For the text-containing cell, return its midpoint in (X, Y) coordinate format. 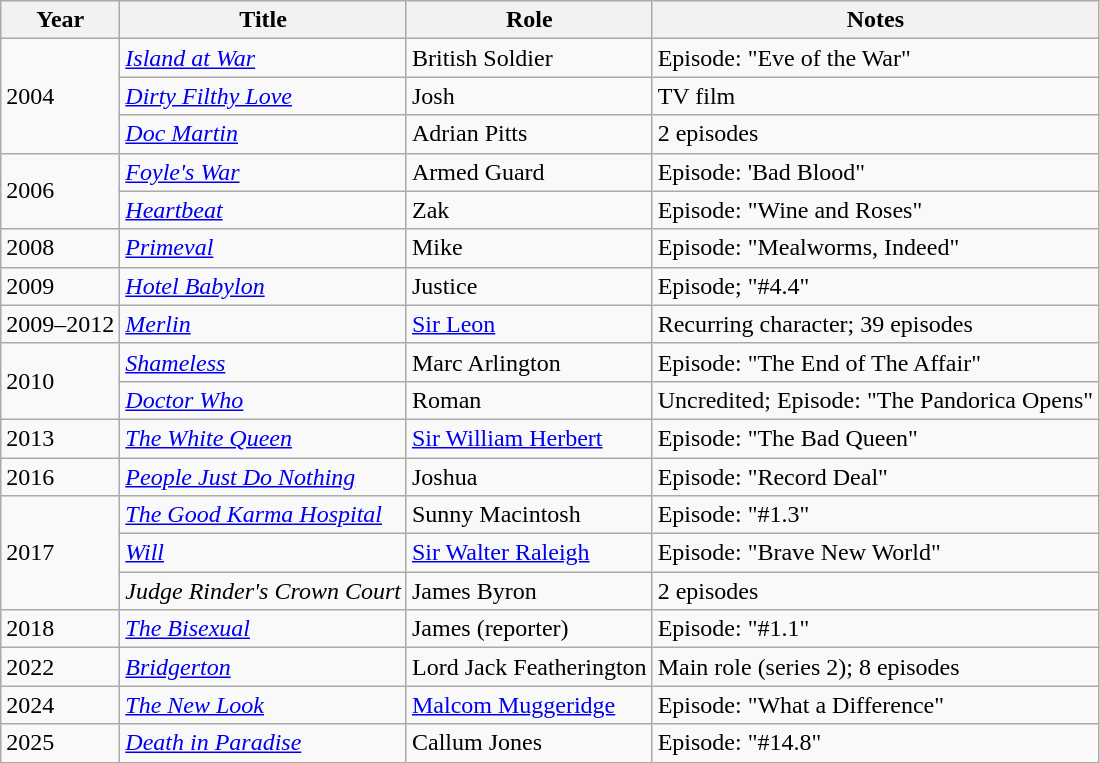
Role (529, 20)
Shameless (264, 362)
Doc Martin (264, 134)
Joshua (529, 477)
2024 (60, 705)
Heartbeat (264, 210)
James (reporter) (529, 629)
Doctor Who (264, 400)
Episode: "Eve of the War" (876, 58)
2013 (60, 438)
Adrian Pitts (529, 134)
The Bisexual (264, 629)
2022 (60, 667)
Episode: "The End of The Affair" (876, 362)
Merlin (264, 324)
Mike (529, 248)
Notes (876, 20)
Lord Jack Featherington (529, 667)
2017 (60, 553)
James Byron (529, 591)
Sunny Macintosh (529, 515)
Dirty Filthy Love (264, 96)
Foyle's War (264, 172)
Island at War (264, 58)
Justice (529, 286)
Episode: "#14.8" (876, 743)
Episode: "Wine and Roses" (876, 210)
Will (264, 553)
Episode: "The Bad Queen" (876, 438)
2025 (60, 743)
2008 (60, 248)
Episode: "What a Difference" (876, 705)
Uncredited; Episode: "The Pandorica Opens" (876, 400)
Episode: "Brave New World" (876, 553)
2004 (60, 96)
The New Look (264, 705)
Sir Walter Raleigh (529, 553)
Sir Leon (529, 324)
Malcom Muggeridge (529, 705)
TV film (876, 96)
Main role (series 2); 8 episodes (876, 667)
Primeval (264, 248)
British Soldier (529, 58)
2018 (60, 629)
Bridgerton (264, 667)
Josh (529, 96)
Episode: "Record Deal" (876, 477)
Judge Rinder's Crown Court (264, 591)
Title (264, 20)
2016 (60, 477)
People Just Do Nothing (264, 477)
Marc Arlington (529, 362)
2006 (60, 191)
Episode: "Mealworms, Indeed" (876, 248)
Episode; "#4.4" (876, 286)
Armed Guard (529, 172)
Roman (529, 400)
Death in Paradise (264, 743)
Callum Jones (529, 743)
Zak (529, 210)
The Good Karma Hospital (264, 515)
Episode: "#1.3" (876, 515)
Year (60, 20)
2010 (60, 381)
Sir William Herbert (529, 438)
Episode: 'Bad Blood" (876, 172)
Recurring character; 39 episodes (876, 324)
2009 (60, 286)
The White Queen (264, 438)
2009–2012 (60, 324)
Hotel Babylon (264, 286)
Episode: "#1.1" (876, 629)
